Return the [X, Y] coordinate for the center point of the cell that contains the specified text.  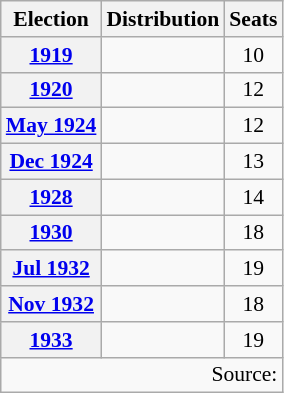
1930 [52, 233]
May 1924 [52, 126]
10 [253, 55]
Jul 1932 [52, 269]
Election [52, 19]
1920 [52, 90]
13 [253, 162]
1928 [52, 197]
Dec 1924 [52, 162]
Source: [142, 375]
Seats [253, 19]
1919 [52, 55]
Nov 1932 [52, 304]
Distribution [162, 19]
1933 [52, 340]
14 [253, 197]
